Output the (x, y) coordinate of the center of the cell containing the given text.  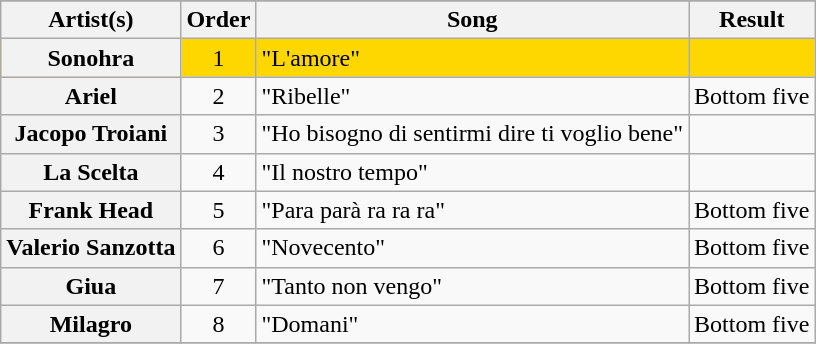
Valerio Sanzotta (91, 248)
5 (218, 210)
Milagro (91, 324)
Jacopo Troiani (91, 134)
7 (218, 286)
6 (218, 248)
Sonohra (91, 58)
"Domani" (472, 324)
2 (218, 96)
Artist(s) (91, 20)
"L'amore" (472, 58)
Giua (91, 286)
Ariel (91, 96)
8 (218, 324)
"Tanto non vengo" (472, 286)
4 (218, 172)
Song (472, 20)
"Ho bisogno di sentirmi dire ti voglio bene" (472, 134)
Result (752, 20)
Order (218, 20)
"Ribelle" (472, 96)
"Il nostro tempo" (472, 172)
Frank Head (91, 210)
"Para parà ra ra ra" (472, 210)
La Scelta (91, 172)
3 (218, 134)
"Novecento" (472, 248)
1 (218, 58)
